From the cell containing the given text, extract its center point as (X, Y) coordinate. 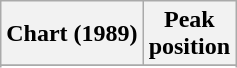
Peakposition (189, 34)
Chart (1989) (72, 34)
